Find where the given text appears and provide that cell's center as (X, Y) coordinate. 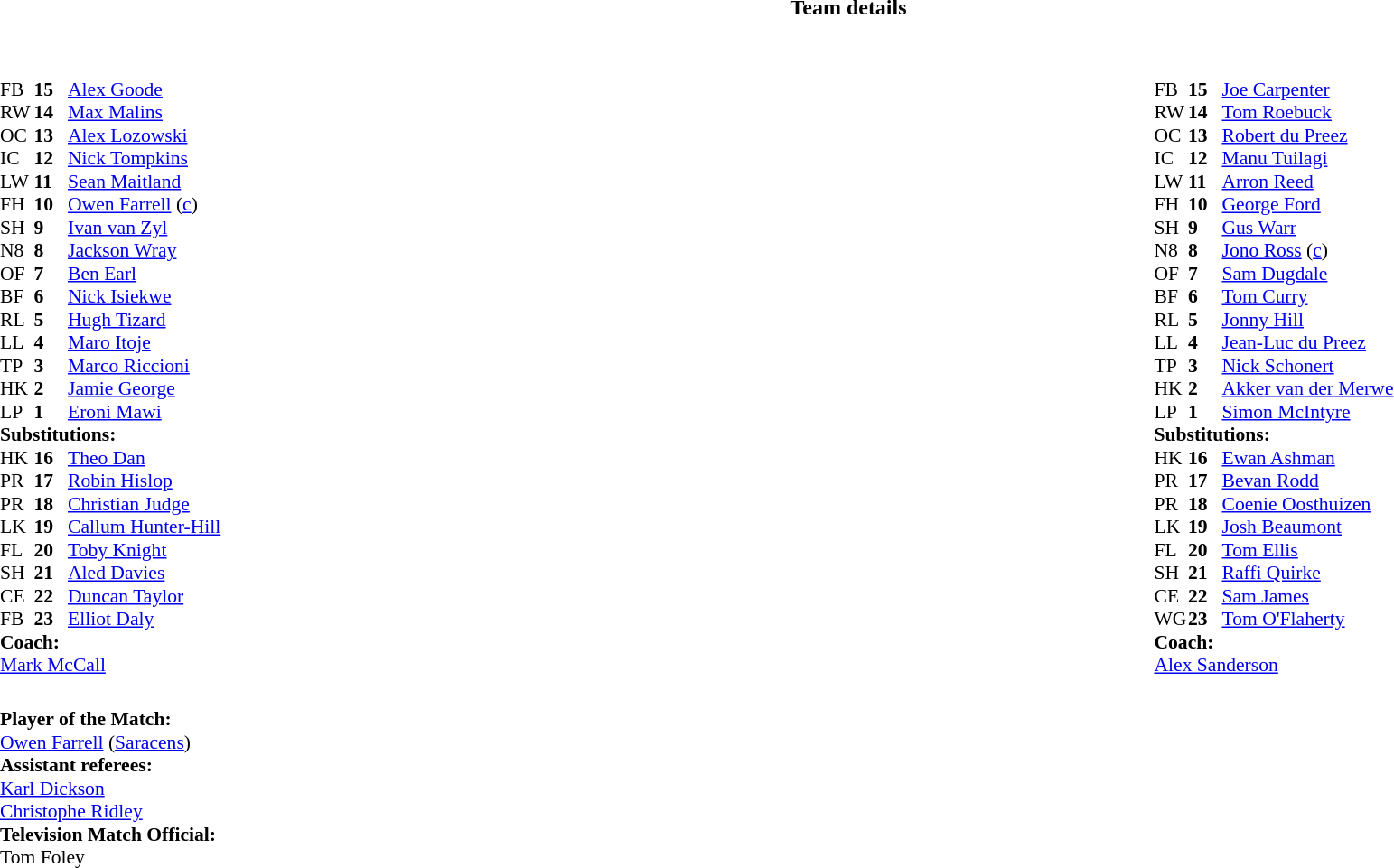
Alex Lozowski (145, 135)
Coenie Oosthuizen (1307, 504)
Callum Hunter-Hill (145, 527)
Joe Carpenter (1307, 89)
Duncan Taylor (145, 596)
Tom Curry (1307, 297)
WG (1171, 619)
Maro Itoje (145, 342)
Jackson Wray (145, 250)
Jamie George (145, 389)
Jonny Hill (1307, 320)
Bevan Rodd (1307, 481)
Josh Beaumont (1307, 527)
Simon McIntyre (1307, 412)
George Ford (1307, 205)
Ben Earl (145, 274)
Christian Judge (145, 504)
Sam Dugdale (1307, 274)
Ewan Ashman (1307, 458)
Robin Hislop (145, 481)
Sam James (1307, 596)
Arron Reed (1307, 182)
Aled Davies (145, 574)
Marco Riccioni (145, 366)
Mark McCall (110, 666)
Jean-Luc du Preez (1307, 342)
Akker van der Merwe (1307, 389)
Robert du Preez (1307, 135)
Sean Maitland (145, 182)
Alex Sanderson (1274, 666)
Tom Roebuck (1307, 113)
Tom O'Flaherty (1307, 619)
Manu Tuilagi (1307, 158)
Nick Schonert (1307, 366)
Toby Knight (145, 550)
Raffi Quirke (1307, 574)
Max Malins (145, 113)
Jono Ross (c) (1307, 250)
Owen Farrell (c) (145, 205)
Eroni Mawi (145, 412)
Hugh Tizard (145, 320)
Nick Isiekwe (145, 297)
Alex Goode (145, 89)
Ivan van Zyl (145, 228)
Gus Warr (1307, 228)
Elliot Daly (145, 619)
Nick Tompkins (145, 158)
Theo Dan (145, 458)
Tom Ellis (1307, 550)
